Search for the cell housing the specified text and yield its (X, Y) center coordinate. 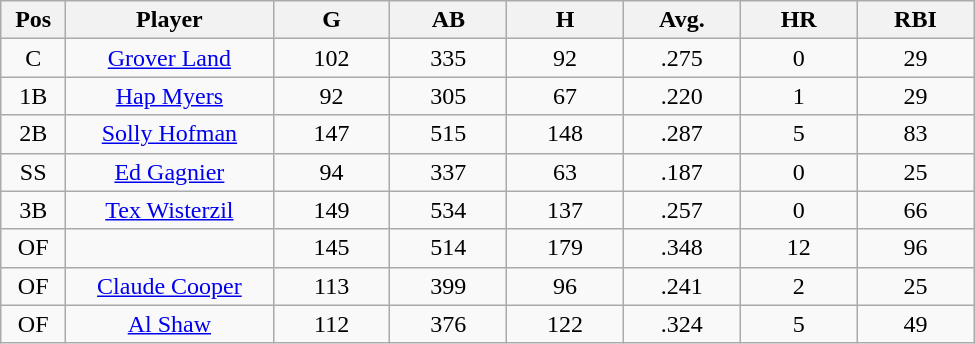
1B (34, 96)
Player (170, 20)
RBI (916, 20)
149 (332, 210)
179 (566, 248)
.324 (682, 324)
145 (332, 248)
137 (566, 210)
147 (332, 134)
3B (34, 210)
.187 (682, 172)
148 (566, 134)
113 (332, 286)
H (566, 20)
Hap Myers (170, 96)
.287 (682, 134)
HR (798, 20)
515 (448, 134)
1 (798, 96)
67 (566, 96)
2 (798, 286)
Solly Hofman (170, 134)
.275 (682, 58)
337 (448, 172)
122 (566, 324)
83 (916, 134)
66 (916, 210)
94 (332, 172)
102 (332, 58)
112 (332, 324)
12 (798, 248)
Claude Cooper (170, 286)
Avg. (682, 20)
.241 (682, 286)
Pos (34, 20)
Al Shaw (170, 324)
G (332, 20)
49 (916, 324)
534 (448, 210)
C (34, 58)
.348 (682, 248)
.257 (682, 210)
Ed Gagnier (170, 172)
305 (448, 96)
399 (448, 286)
63 (566, 172)
Tex Wisterzil (170, 210)
Grover Land (170, 58)
.220 (682, 96)
335 (448, 58)
SS (34, 172)
2B (34, 134)
AB (448, 20)
376 (448, 324)
514 (448, 248)
